Identify which cell holds the provided text, then report its (X, Y) central coordinate. 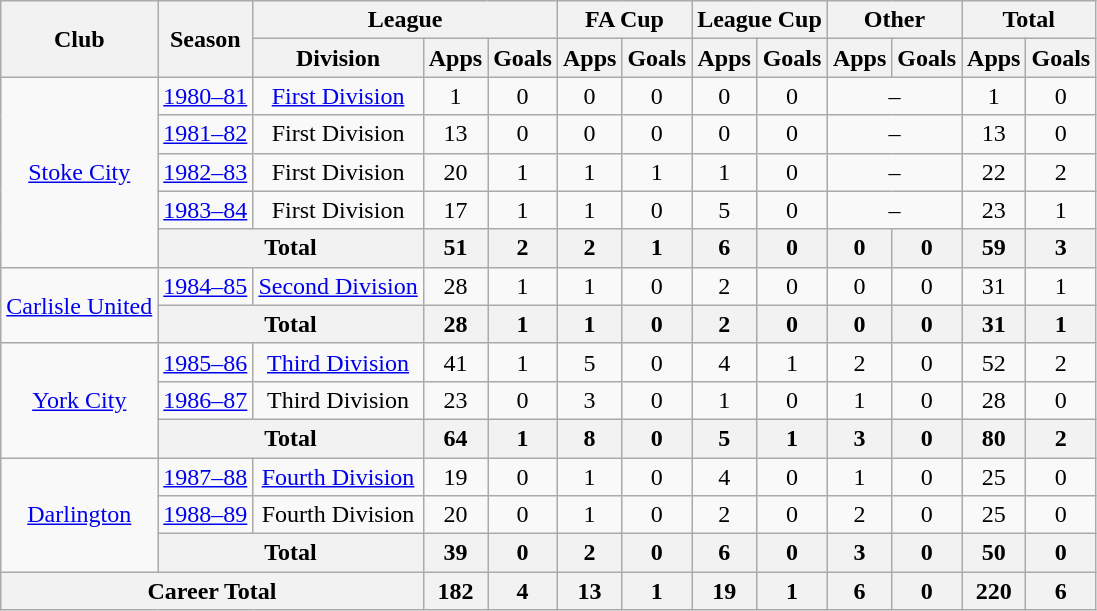
64 (455, 438)
York City (80, 400)
Second Division (338, 286)
51 (455, 248)
1982–83 (206, 172)
50 (994, 553)
1984–85 (206, 286)
1986–87 (206, 400)
1981–82 (206, 134)
80 (994, 438)
220 (994, 591)
Division (338, 58)
52 (994, 362)
1987–88 (206, 477)
Club (80, 39)
22 (994, 172)
FA Cup (624, 20)
League (406, 20)
League Cup (760, 20)
8 (589, 438)
182 (455, 591)
59 (994, 248)
39 (455, 553)
Season (206, 39)
1988–89 (206, 515)
1980–81 (206, 96)
Darlington (80, 515)
17 (455, 210)
Carlisle United (80, 305)
Stoke City (80, 172)
1983–84 (206, 210)
Other (894, 20)
Career Total (212, 591)
1985–86 (206, 362)
41 (455, 362)
